Output the [X, Y] coordinate of the center of the cell containing the given text.  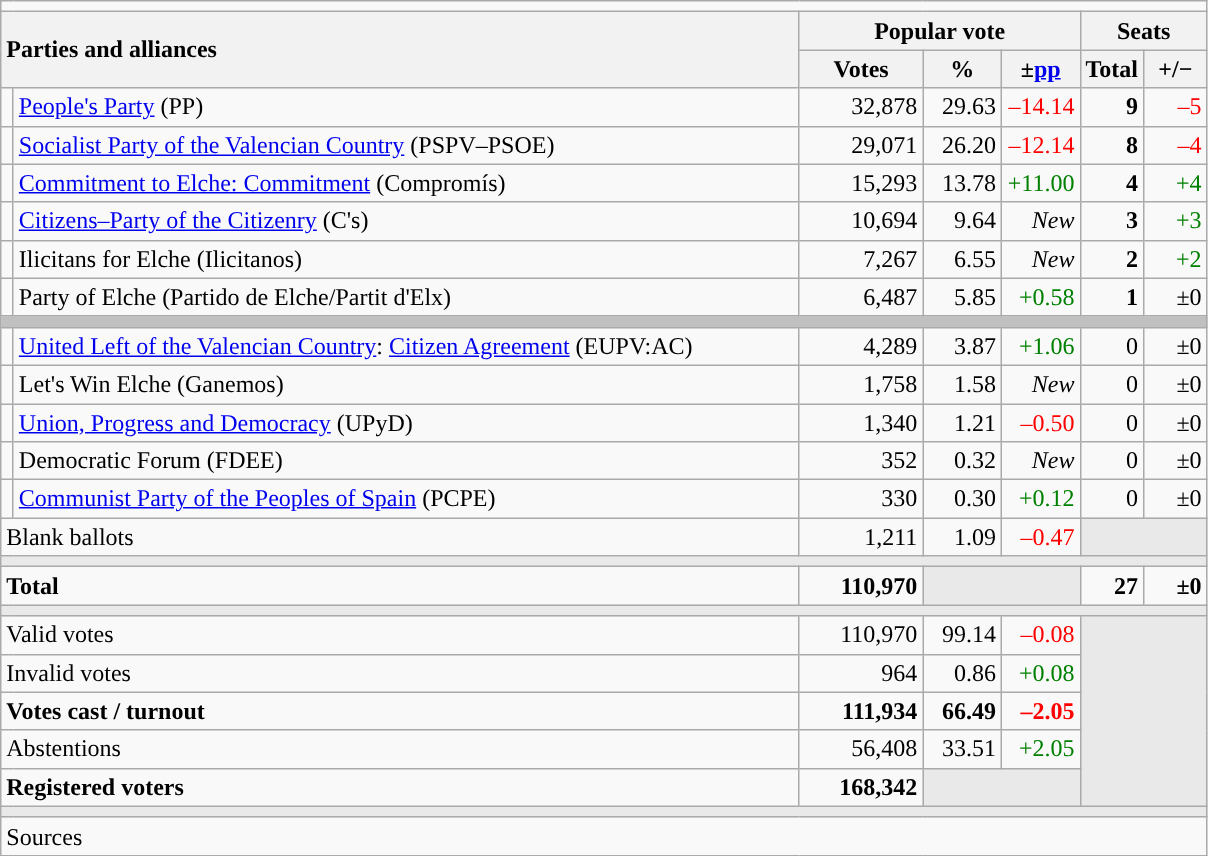
+1.06 [1040, 346]
15,293 [861, 183]
27 [1112, 586]
4,289 [861, 346]
56,408 [861, 749]
–14.14 [1040, 107]
10,694 [861, 221]
+4 [1176, 183]
±pp [1040, 69]
Sources [604, 836]
Union, Progress and Democracy (UPyD) [406, 423]
Votes [861, 69]
+11.00 [1040, 183]
29.63 [962, 107]
–12.14 [1040, 145]
6.55 [962, 259]
7,267 [861, 259]
Abstentions [400, 749]
+0.08 [1040, 673]
+2.05 [1040, 749]
–5 [1176, 107]
Seats [1144, 31]
1.09 [962, 537]
2 [1112, 259]
1,758 [861, 384]
Party of Elche (Partido de Elche/Partit d'Elx) [406, 297]
111,934 [861, 711]
People's Party (PP) [406, 107]
3.87 [962, 346]
168,342 [861, 787]
+2 [1176, 259]
32,878 [861, 107]
Invalid votes [400, 673]
–0.50 [1040, 423]
26.20 [962, 145]
Blank ballots [400, 537]
13.78 [962, 183]
1.58 [962, 384]
1,340 [861, 423]
352 [861, 461]
8 [1112, 145]
United Left of the Valencian Country: Citizen Agreement (EUPV:AC) [406, 346]
Let's Win Elche (Ganemos) [406, 384]
1,211 [861, 537]
+0.58 [1040, 297]
3 [1112, 221]
1.21 [962, 423]
9.64 [962, 221]
% [962, 69]
+0.12 [1040, 499]
Valid votes [400, 635]
0.30 [962, 499]
330 [861, 499]
5.85 [962, 297]
4 [1112, 183]
Ilicitans for Elche (Ilicitanos) [406, 259]
+/− [1176, 69]
+3 [1176, 221]
Votes cast / turnout [400, 711]
Socialist Party of the Valencian Country (PSPV–PSOE) [406, 145]
1 [1112, 297]
6,487 [861, 297]
0.86 [962, 673]
Communist Party of the Peoples of Spain (PCPE) [406, 499]
Registered voters [400, 787]
29,071 [861, 145]
Commitment to Elche: Commitment (Compromís) [406, 183]
–0.47 [1040, 537]
Popular vote [940, 31]
–0.08 [1040, 635]
9 [1112, 107]
–4 [1176, 145]
66.49 [962, 711]
99.14 [962, 635]
Democratic Forum (FDEE) [406, 461]
0.32 [962, 461]
964 [861, 673]
–2.05 [1040, 711]
Parties and alliances [400, 50]
33.51 [962, 749]
Citizens–Party of the Citizenry (C's) [406, 221]
